Detect which cell encompasses the target text, then output its (x, y) center coordinate. 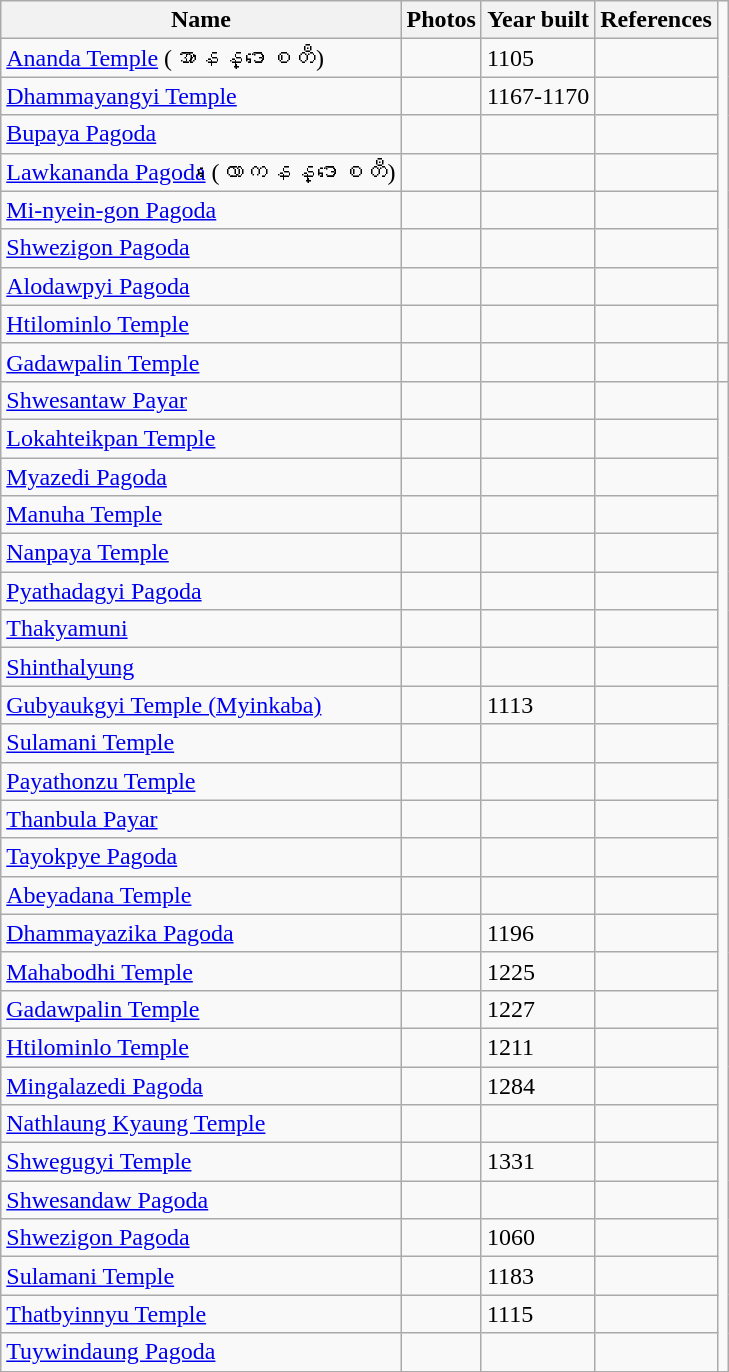
Lokahteikpan Temple (201, 438)
1105 (538, 58)
Dhammayangyi Temple (201, 96)
Thakyamuni (201, 629)
Payathonzu Temple (201, 781)
Dhammayazika Pagoda (201, 933)
Thanbula Payar (201, 819)
Mingalazedi Pagoda (201, 1085)
Shwesandaw Pagoda (201, 1200)
Shwesantaw Payar (201, 400)
Manuha Temple (201, 515)
1115 (538, 1314)
1284 (538, 1085)
1113 (538, 705)
1183 (538, 1276)
Tayokpye Pagoda (201, 857)
Bupaya Pagoda (201, 134)
Alodawpyi Pagoda (201, 286)
1225 (538, 971)
1211 (538, 1047)
Ananda Temple (အာနန္ဒာစေတီ) (201, 58)
Gubyaukgyi Temple (Myinkaba) (201, 705)
Abeyadana Temple (201, 895)
1331 (538, 1162)
1227 (538, 1009)
1167-1170 (538, 96)
Pyathadagyi Pagoda (201, 591)
Shinthalyung (201, 667)
Year built (538, 20)
References (656, 20)
Shwegugyi Temple (201, 1162)
1060 (538, 1238)
1196 (538, 933)
Photos (441, 20)
Tuywindaung Pagoda (201, 1352)
Mahabodhi Temple (201, 971)
Nanpaya Temple (201, 553)
Nathlaung Kyaung Temple (201, 1124)
Myazedi Pagoda (201, 477)
Name (201, 20)
Lawkananda Pagoda (လောကနန္ဒာစေတီ) (201, 172)
Mi-nyein-gon Pagoda (201, 210)
Thatbyinnyu Temple (201, 1314)
